Determine the [X, Y] coordinate at the center of the cell enclosing the given text.  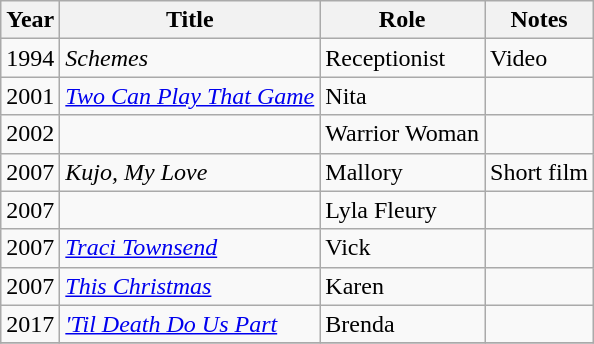
Traci Townsend [190, 248]
Year [30, 20]
Lyla Fleury [402, 210]
Nita [402, 96]
Schemes [190, 58]
Notes [538, 20]
2002 [30, 134]
2001 [30, 96]
Brenda [402, 324]
1994 [30, 58]
Mallory [402, 172]
Two Can Play That Game [190, 96]
Karen [402, 286]
Role [402, 20]
Video [538, 58]
Short film [538, 172]
Warrior Woman [402, 134]
Vick [402, 248]
2017 [30, 324]
Receptionist [402, 58]
Kujo, My Love [190, 172]
'Til Death Do Us Part [190, 324]
Title [190, 20]
This Christmas [190, 286]
